Provide the [X, Y] coordinate of the cell's center where the given text is located.  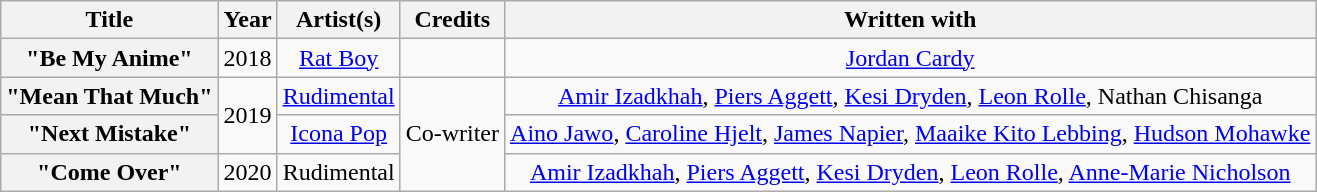
"Mean That Much" [110, 96]
Jordan Cardy [910, 58]
"Be My Anime" [110, 58]
Credits [452, 20]
"Come Over" [110, 172]
Amir Izadkhah, Piers Aggett, Kesi Dryden, Leon Rolle, Anne-Marie Nicholson [910, 172]
Artist(s) [338, 20]
Amir Izadkhah, Piers Aggett, Kesi Dryden, Leon Rolle, Nathan Chisanga [910, 96]
"Next Mistake" [110, 134]
2020 [248, 172]
Co-writer [452, 134]
Rat Boy [338, 58]
Year [248, 20]
Title [110, 20]
2018 [248, 58]
Written with [910, 20]
Aino Jawo, Caroline Hjelt, James Napier, Maaike Kito Lebbing, Hudson Mohawke [910, 134]
2019 [248, 115]
Icona Pop [338, 134]
